Find where the given text appears and provide that cell's center as (X, Y) coordinate. 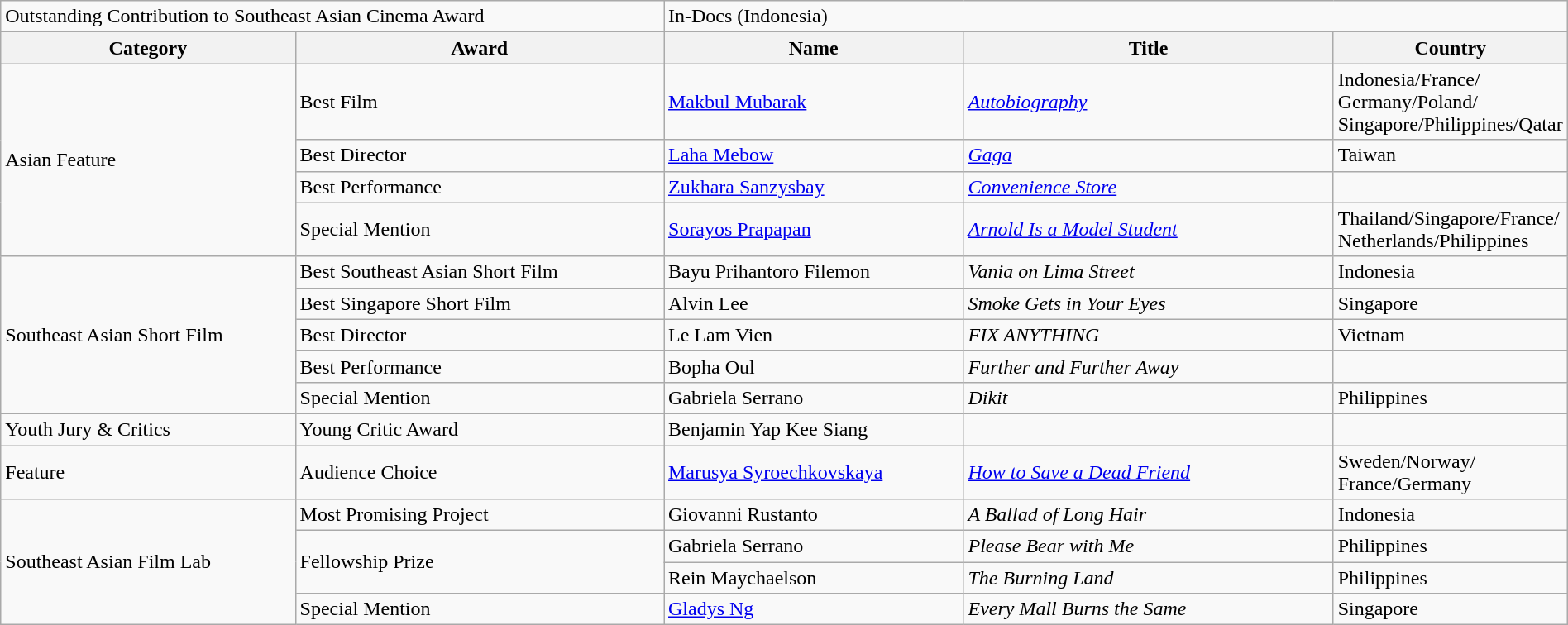
Alvin Lee (813, 303)
FIX ANYTHING (1148, 335)
Thailand/Singapore/France/ Netherlands/Philippines (1451, 230)
Rein Maychaelson (813, 578)
Marusya Syroechkovskaya (813, 471)
Award (480, 48)
Gaga (1148, 155)
Sorayos Prapapan (813, 230)
Asian Feature (148, 160)
Best Film (480, 102)
Vania on Lima Street (1148, 272)
Fellowship Prize (480, 562)
Southeast Asian Film Lab (148, 562)
Le Lam Vien (813, 335)
Dikit (1148, 398)
Young Critic Award (480, 429)
Autobiography (1148, 102)
Most Promising Project (480, 515)
Taiwan (1451, 155)
Convenience Store (1148, 187)
Further and Further Away (1148, 366)
Title (1148, 48)
Sweden/Norway/ France/Germany (1451, 471)
Bayu Prihantoro Filemon (813, 272)
Bopha Oul (813, 366)
Youth Jury & Critics (148, 429)
Best Southeast Asian Short Film (480, 272)
In-Docs (Indonesia) (1115, 17)
Vietnam (1451, 335)
Arnold Is a Model Student (1148, 230)
Name (813, 48)
Benjamin Yap Kee Siang (813, 429)
Southeast Asian Short Film (148, 335)
Indonesia/France/ Germany/Poland/ Singapore/Philippines/Qatar (1451, 102)
Outstanding Contribution to Southeast Asian Cinema Award (332, 17)
Feature (148, 471)
The Burning Land (1148, 578)
Smoke Gets in Your Eyes (1148, 303)
Category (148, 48)
Laha Mebow (813, 155)
Please Bear with Me (1148, 546)
Country (1451, 48)
Every Mall Burns the Same (1148, 609)
Best Singapore Short Film (480, 303)
Giovanni Rustanto (813, 515)
How to Save a Dead Friend (1148, 471)
Zukhara Sanzysbay (813, 187)
A Ballad of Long Hair (1148, 515)
Audience Choice (480, 471)
Gladys Ng (813, 609)
Makbul Mubarak (813, 102)
